Identify which cell holds the provided text, then report its (x, y) central coordinate. 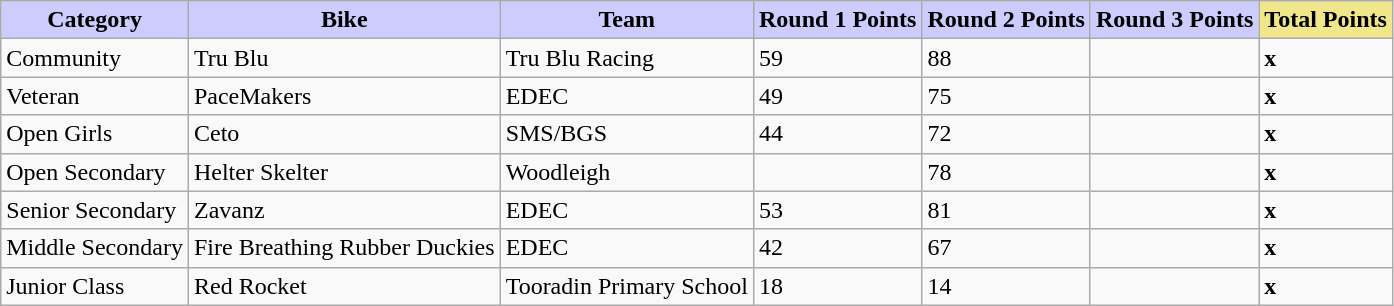
Ceto (344, 134)
Round 1 Points (837, 20)
75 (1006, 96)
81 (1006, 210)
Veteran (95, 96)
67 (1006, 248)
Bike (344, 20)
Woodleigh (626, 172)
Total Points (1326, 20)
18 (837, 286)
42 (837, 248)
Tru Blu Racing (626, 58)
Open Girls (95, 134)
Zavanz (344, 210)
88 (1006, 58)
Open Secondary (95, 172)
78 (1006, 172)
53 (837, 210)
Round 2 Points (1006, 20)
Round 3 Points (1174, 20)
Community (95, 58)
59 (837, 58)
Fire Breathing Rubber Duckies (344, 248)
Team (626, 20)
SMS/BGS (626, 134)
Middle Secondary (95, 248)
44 (837, 134)
49 (837, 96)
Red Rocket (344, 286)
Category (95, 20)
14 (1006, 286)
PaceMakers (344, 96)
72 (1006, 134)
Tru Blu (344, 58)
Senior Secondary (95, 210)
Helter Skelter (344, 172)
Junior Class (95, 286)
Tooradin Primary School (626, 286)
